Determine the [X, Y] coordinate at the center of the cell enclosing the given text.  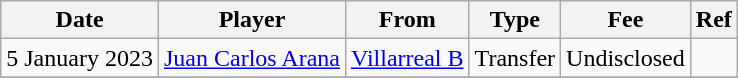
5 January 2023 [80, 58]
Villarreal B [407, 58]
Fee [626, 20]
Undisclosed [626, 58]
From [407, 20]
Transfer [515, 58]
Ref [714, 20]
Date [80, 20]
Juan Carlos Arana [252, 58]
Type [515, 20]
Player [252, 20]
